From the cell containing the given text, extract its center point as [x, y] coordinate. 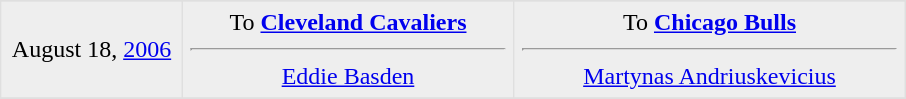
August 18, 2006 [92, 50]
To Chicago Bulls Martynas Andriuskevicius [710, 50]
To Cleveland Cavaliers Eddie Basden [348, 50]
